Locate the cell with the specified text and output its [X, Y] center coordinate. 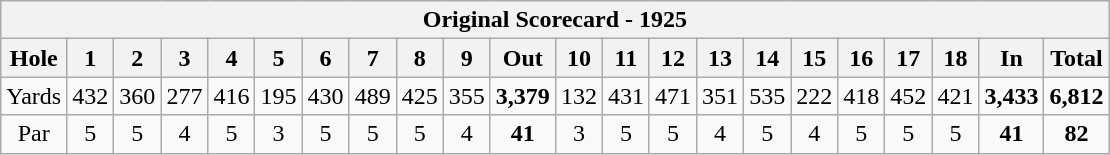
Par [34, 134]
Total [1076, 58]
535 [768, 96]
13 [720, 58]
8 [420, 58]
7 [372, 58]
430 [326, 96]
416 [232, 96]
In [1012, 58]
12 [672, 58]
Yards [34, 96]
6,812 [1076, 96]
431 [626, 96]
277 [184, 96]
11 [626, 58]
418 [862, 96]
195 [278, 96]
3,379 [522, 96]
360 [138, 96]
Hole [34, 58]
432 [90, 96]
6 [326, 58]
132 [578, 96]
489 [372, 96]
9 [466, 58]
3,433 [1012, 96]
16 [862, 58]
17 [908, 58]
222 [814, 96]
Out [522, 58]
10 [578, 58]
425 [420, 96]
82 [1076, 134]
Original Scorecard - 1925 [555, 20]
351 [720, 96]
18 [956, 58]
452 [908, 96]
14 [768, 58]
1 [90, 58]
355 [466, 96]
471 [672, 96]
15 [814, 58]
2 [138, 58]
421 [956, 96]
